Provide the [x, y] coordinate of the cell's center where the given text is located.  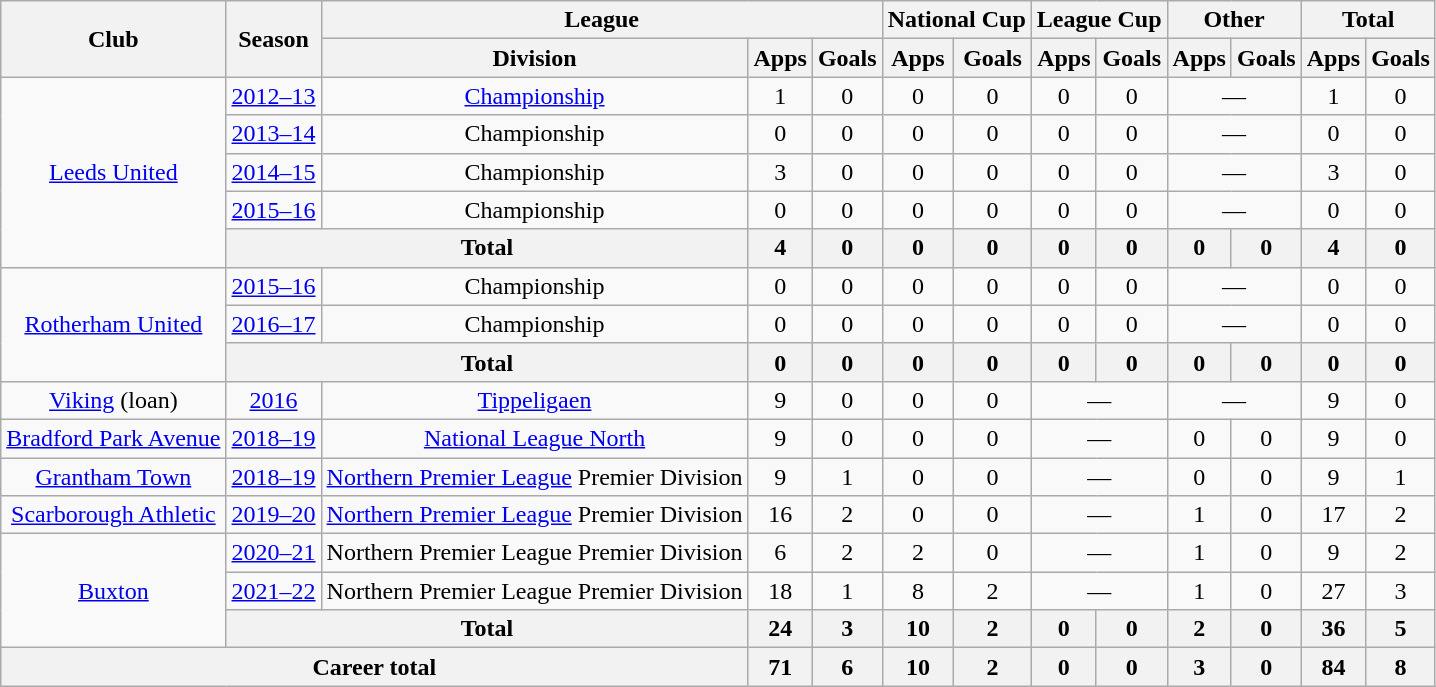
Buxton [114, 591]
2016 [274, 400]
71 [780, 667]
84 [1333, 667]
Other [1234, 20]
2016–17 [274, 324]
National Cup [956, 20]
Rotherham United [114, 324]
17 [1333, 515]
36 [1333, 629]
Division [534, 58]
Bradford Park Avenue [114, 438]
24 [780, 629]
2019–20 [274, 515]
2014–15 [274, 172]
National League North [534, 438]
2021–22 [274, 591]
Career total [374, 667]
Scarborough Athletic [114, 515]
Grantham Town [114, 477]
League Cup [1099, 20]
Tippeligaen [534, 400]
5 [1401, 629]
Viking (loan) [114, 400]
Club [114, 39]
18 [780, 591]
27 [1333, 591]
16 [780, 515]
League [602, 20]
Season [274, 39]
2013–14 [274, 134]
2020–21 [274, 553]
2012–13 [274, 96]
Leeds United [114, 172]
